Find where the given text appears and provide that cell's center as (x, y) coordinate. 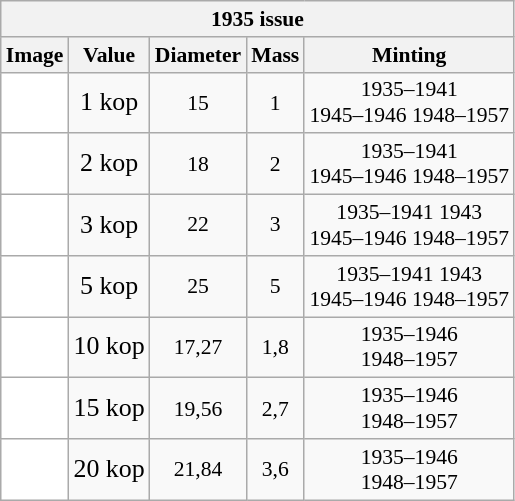
10 kop (108, 348)
2 (275, 164)
2 kop (108, 164)
25 (198, 286)
17,27 (198, 348)
18 (198, 164)
5 (275, 286)
Image (35, 55)
3,6 (275, 470)
1,8 (275, 348)
3 (275, 226)
20 kop (108, 470)
5 kop (108, 286)
19,56 (198, 408)
2,7 (275, 408)
1935 issue (258, 19)
1 kop (108, 102)
15 kop (108, 408)
22 (198, 226)
Minting (409, 55)
21,84 (198, 470)
Mass (275, 55)
Value (108, 55)
1 (275, 102)
Diameter (198, 55)
3 kop (108, 226)
15 (198, 102)
